Identify which cell holds the provided text, then report its [X, Y] central coordinate. 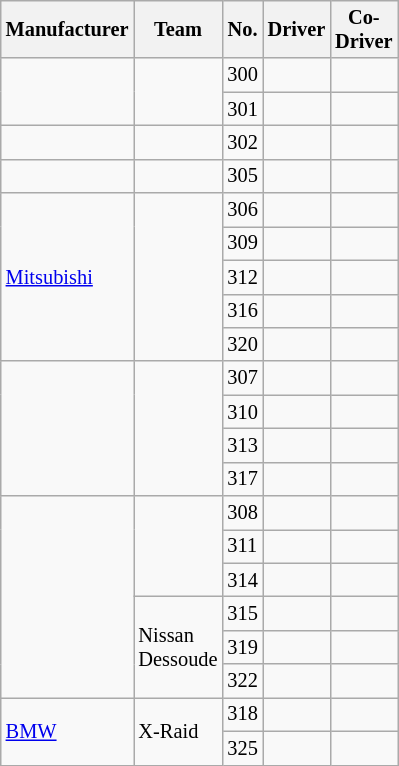
310 [242, 412]
Nissan Dessoude [178, 646]
301 [242, 109]
Co-Driver [364, 29]
319 [242, 647]
305 [242, 176]
302 [242, 142]
320 [242, 344]
315 [242, 613]
325 [242, 748]
317 [242, 479]
318 [242, 714]
306 [242, 210]
Manufacturer [68, 29]
Team [178, 29]
No. [242, 29]
307 [242, 378]
322 [242, 681]
Mitsubishi [68, 277]
309 [242, 243]
311 [242, 546]
312 [242, 277]
308 [242, 513]
Driver [296, 29]
313 [242, 445]
314 [242, 580]
300 [242, 75]
316 [242, 311]
X-Raid [178, 730]
BMW [68, 730]
